Determine the [X, Y] coordinate at the center of the cell enclosing the given text.  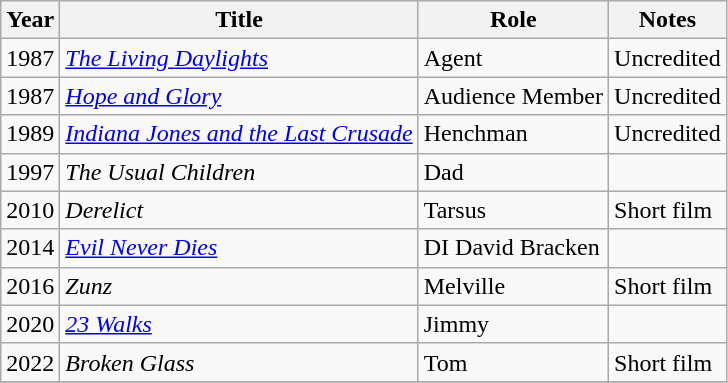
Tarsus [513, 210]
Zunz [239, 286]
Dad [513, 172]
Indiana Jones and the Last Crusade [239, 134]
Evil Never Dies [239, 248]
2022 [30, 362]
2020 [30, 324]
Broken Glass [239, 362]
2014 [30, 248]
Audience Member [513, 96]
Title [239, 20]
Melville [513, 286]
1997 [30, 172]
Tom [513, 362]
Jimmy [513, 324]
DI David Bracken [513, 248]
2016 [30, 286]
The Usual Children [239, 172]
Year [30, 20]
Agent [513, 58]
Role [513, 20]
Henchman [513, 134]
Derelict [239, 210]
The Living Daylights [239, 58]
23 Walks [239, 324]
Hope and Glory [239, 96]
Notes [668, 20]
1989 [30, 134]
2010 [30, 210]
